Extract the (x, y) coordinate from the center of the cell holding the provided text.  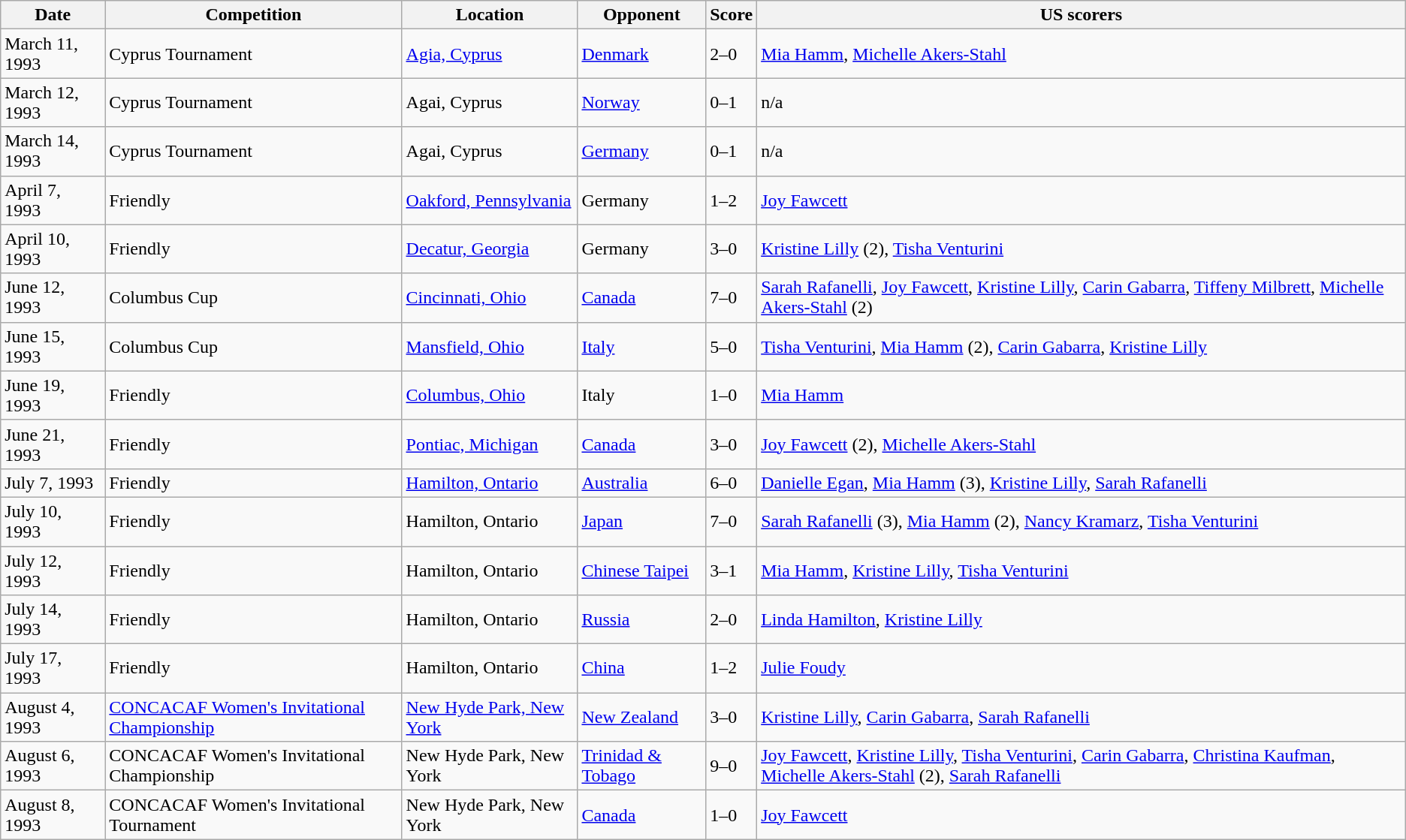
June 12, 1993 (53, 297)
Linda Hamilton, Kristine Lilly (1082, 620)
Mia Hamm, Kristine Lilly, Tisha Venturini (1082, 571)
April 10, 1993 (53, 249)
August 8, 1993 (53, 815)
July 17, 1993 (53, 668)
Japan (641, 521)
August 6, 1993 (53, 766)
5–0 (732, 347)
Kristine Lilly (2), Tisha Venturini (1082, 249)
Mia Hamm, Michelle Akers-Stahl (1082, 54)
Kristine Lilly, Carin Gabarra, Sarah Rafanelli (1082, 718)
Columbus, Ohio (490, 395)
Score (732, 15)
Sarah Rafanelli (3), Mia Hamm (2), Nancy Kramarz, Tisha Venturini (1082, 521)
Mia Hamm (1082, 395)
June 15, 1993 (53, 347)
April 7, 1993 (53, 200)
Trinidad & Tobago (641, 766)
Russia (641, 620)
Decatur, Georgia (490, 249)
Norway (641, 102)
Tisha Venturini, Mia Hamm (2), Carin Gabarra, Kristine Lilly (1082, 347)
July 10, 1993 (53, 521)
June 21, 1993 (53, 444)
Opponent (641, 15)
Date (53, 15)
Agia, Cyprus (490, 54)
Cincinnati, Ohio (490, 297)
Chinese Taipei (641, 571)
March 12, 1993 (53, 102)
August 4, 1993 (53, 718)
3–1 (732, 571)
Mansfield, Ohio (490, 347)
9–0 (732, 766)
China (641, 668)
CONCACAF Women's Invitational Tournament (254, 815)
July 7, 1993 (53, 483)
March 14, 1993 (53, 152)
6–0 (732, 483)
June 19, 1993 (53, 395)
Julie Foudy (1082, 668)
Australia (641, 483)
New Zealand (641, 718)
Joy Fawcett (2), Michelle Akers-Stahl (1082, 444)
Danielle Egan, Mia Hamm (3), Kristine Lilly, Sarah Rafanelli (1082, 483)
Oakford, Pennsylvania (490, 200)
Pontiac, Michigan (490, 444)
Joy Fawcett, Kristine Lilly, Tisha Venturini, Carin Gabarra, Christina Kaufman, Michelle Akers-Stahl (2), Sarah Rafanelli (1082, 766)
US scorers (1082, 15)
Denmark (641, 54)
Sarah Rafanelli, Joy Fawcett, Kristine Lilly, Carin Gabarra, Tiffeny Milbrett, Michelle Akers-Stahl (2) (1082, 297)
March 11, 1993 (53, 54)
July 14, 1993 (53, 620)
July 12, 1993 (53, 571)
Competition (254, 15)
Location (490, 15)
